Identify which cell holds the provided text, then report its [X, Y] central coordinate. 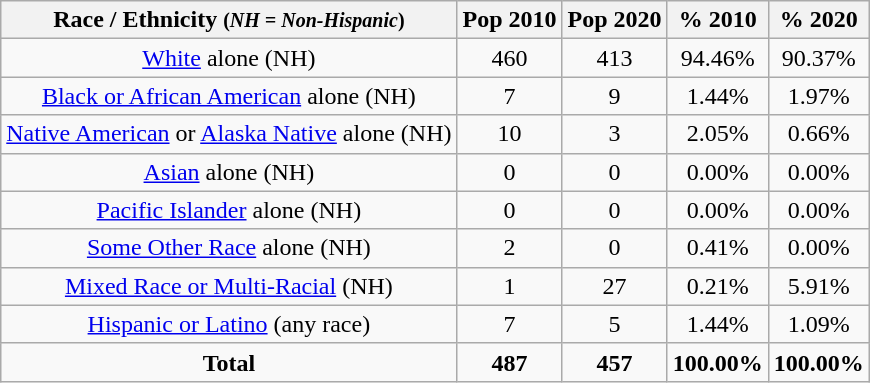
% 2010 [718, 20]
0.41% [718, 248]
94.46% [718, 58]
Black or African American alone (NH) [229, 96]
90.37% [818, 58]
% 2020 [818, 20]
1.97% [818, 96]
Race / Ethnicity (NH = Non-Hispanic) [229, 20]
1.09% [818, 324]
413 [614, 58]
Total [229, 362]
2 [510, 248]
Pacific Islander alone (NH) [229, 210]
1 [510, 286]
457 [614, 362]
Some Other Race alone (NH) [229, 248]
Asian alone (NH) [229, 172]
2.05% [718, 134]
Pop 2020 [614, 20]
Pop 2010 [510, 20]
0.21% [718, 286]
10 [510, 134]
5 [614, 324]
Native American or Alaska Native alone (NH) [229, 134]
3 [614, 134]
0.66% [818, 134]
487 [510, 362]
Hispanic or Latino (any race) [229, 324]
5.91% [818, 286]
Mixed Race or Multi-Racial (NH) [229, 286]
9 [614, 96]
27 [614, 286]
White alone (NH) [229, 58]
460 [510, 58]
